From the cell containing the given text, extract its center point as [x, y] coordinate. 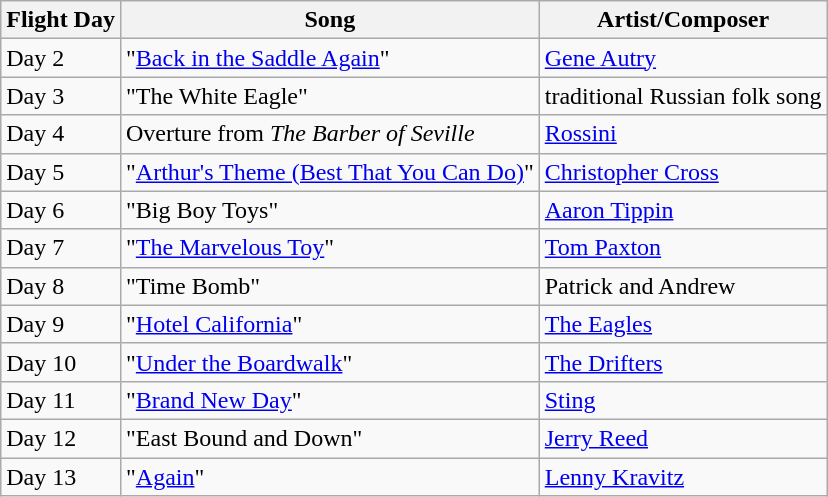
Jerry Reed [683, 438]
"Back in the Saddle Again" [330, 58]
"Under the Boardwalk" [330, 362]
The Eagles [683, 324]
"Time Bomb" [330, 286]
Day 10 [61, 362]
Sting [683, 400]
"Arthur's Theme (Best That You Can Do)" [330, 172]
Day 4 [61, 134]
Day 9 [61, 324]
Lenny Kravitz [683, 477]
The Drifters [683, 362]
Gene Autry [683, 58]
"The Marvelous Toy" [330, 248]
Day 12 [61, 438]
"Big Boy Toys" [330, 210]
"Again" [330, 477]
Artist/Composer [683, 20]
Day 11 [61, 400]
Overture from The Barber of Seville [330, 134]
Aaron Tippin [683, 210]
Day 6 [61, 210]
Day 3 [61, 96]
Day 2 [61, 58]
"Brand New Day" [330, 400]
Flight Day [61, 20]
"East Bound and Down" [330, 438]
Patrick and Andrew [683, 286]
Song [330, 20]
Tom Paxton [683, 248]
traditional Russian folk song [683, 96]
Day 7 [61, 248]
"Hotel California" [330, 324]
"The White Eagle" [330, 96]
Day 8 [61, 286]
Christopher Cross [683, 172]
Day 5 [61, 172]
Day 13 [61, 477]
Rossini [683, 134]
